Return the (x, y) coordinate for the center point of the cell that contains the specified text.  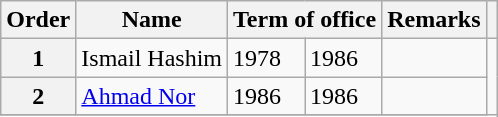
Name (152, 20)
Remarks (434, 20)
Ahmad Nor (152, 96)
2 (38, 96)
Ismail Hashim (152, 58)
Order (38, 20)
1978 (266, 58)
Term of office (305, 20)
1 (38, 58)
